Determine the [x, y] coordinate at the center of the cell enclosing the given text.  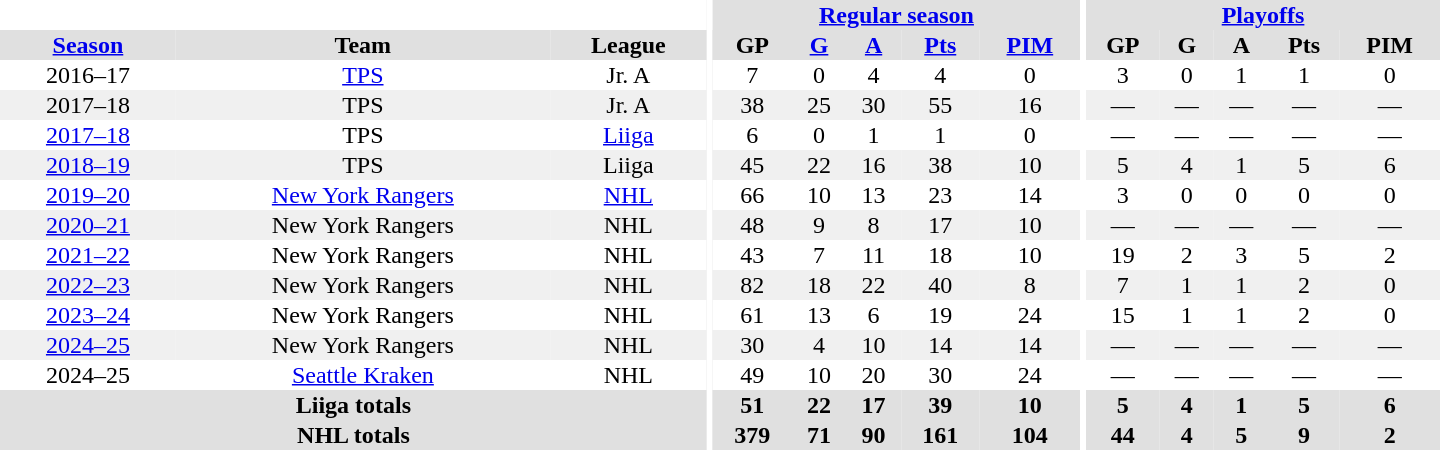
161 [940, 435]
66 [752, 195]
2016–17 [88, 75]
51 [752, 405]
44 [1122, 435]
43 [752, 255]
League [628, 45]
Season [88, 45]
82 [752, 285]
15 [1122, 315]
104 [1030, 435]
379 [752, 435]
2023–24 [88, 315]
71 [820, 435]
49 [752, 375]
90 [874, 435]
2022–23 [88, 285]
20 [874, 375]
45 [752, 165]
11 [874, 255]
2018–19 [88, 165]
55 [940, 105]
2021–22 [88, 255]
25 [820, 105]
Seattle Kraken [363, 375]
Liiga totals [354, 405]
23 [940, 195]
2020–21 [88, 225]
61 [752, 315]
39 [940, 405]
Playoffs [1263, 15]
2019–20 [88, 195]
NHL totals [354, 435]
40 [940, 285]
Regular season [896, 15]
48 [752, 225]
Team [363, 45]
